Provide the (X, Y) coordinate of the cell's center where the given text is located.  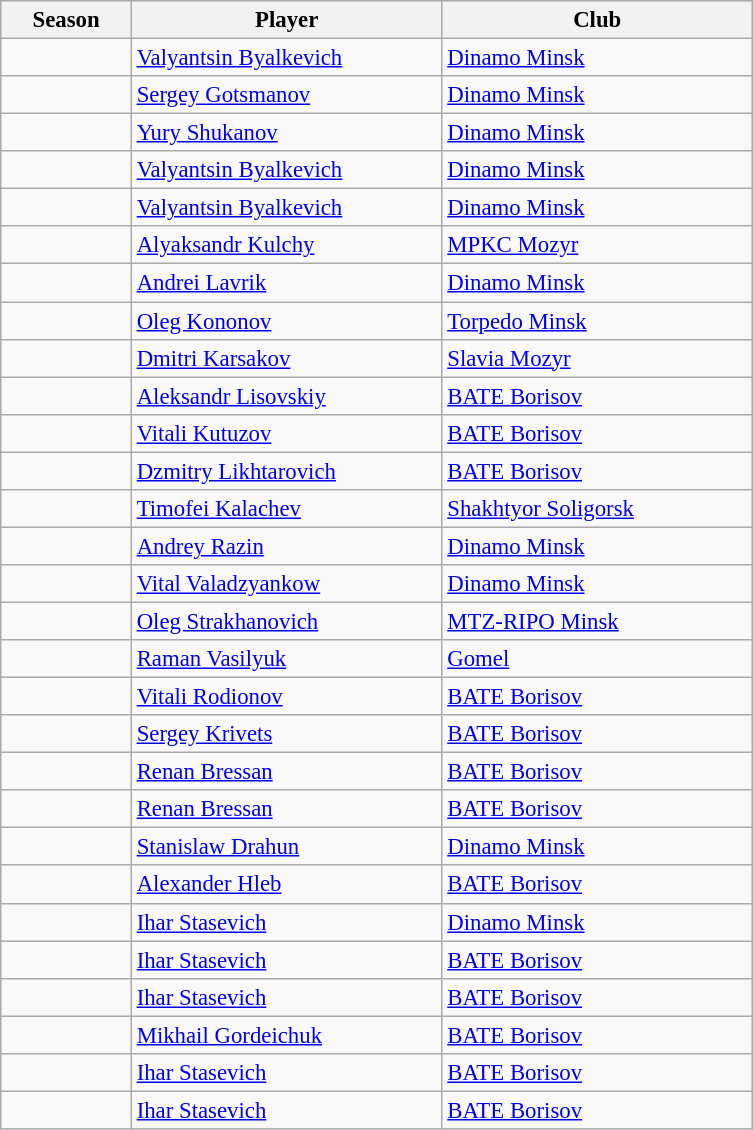
Alexander Hleb (286, 885)
Mikhail Gordeichuk (286, 1035)
Dmitri Karsakov (286, 358)
Player (286, 20)
Timofei Kalachev (286, 509)
MTZ-RIPO Minsk (598, 621)
Stanislaw Drahun (286, 847)
Slavia Mozyr (598, 358)
Vitali Rodionov (286, 697)
Shakhtyor Soligorsk (598, 509)
Vitali Kutuzov (286, 433)
Sergey Gotsmanov (286, 95)
Raman Vasilyuk (286, 659)
Andrei Lavrik (286, 283)
Gomel (598, 659)
Season (66, 20)
Torpedo Minsk (598, 321)
Club (598, 20)
Yury Shukanov (286, 133)
Sergey Krivets (286, 734)
Dzmitry Likhtarovich (286, 471)
Vital Valadzyankow (286, 584)
Andrey Razin (286, 546)
Aleksandr Lisovskiy (286, 396)
Oleg Kononov (286, 321)
MPKC Mozyr (598, 245)
Alyaksandr Kulchy (286, 245)
Oleg Strakhanovich (286, 621)
